Output the [x, y] coordinate of the center of the cell containing the given text.  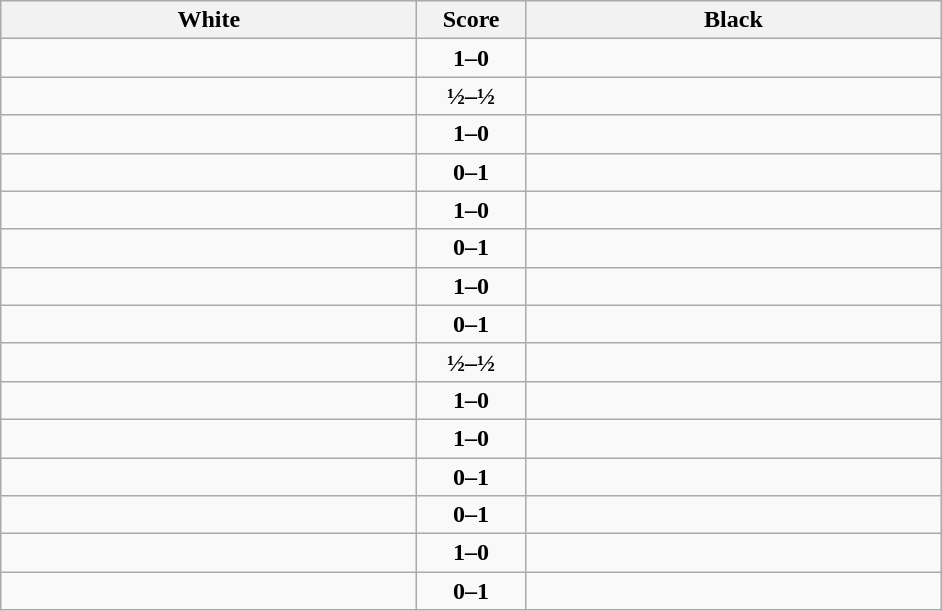
Black [733, 20]
White [209, 20]
Score [472, 20]
